Return [X, Y] of the center of cell containing provided text 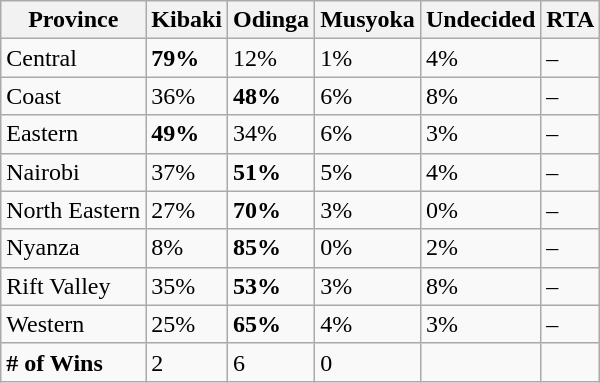
48% [272, 96]
RTA [570, 20]
Province [74, 20]
65% [272, 324]
Musyoka [368, 20]
Undecided [480, 20]
Coast [74, 96]
5% [368, 172]
2% [480, 248]
Nairobi [74, 172]
1% [368, 58]
79% [187, 58]
North Eastern [74, 210]
0 [368, 362]
Rift Valley [74, 286]
53% [272, 286]
Odinga [272, 20]
37% [187, 172]
Kibaki [187, 20]
34% [272, 134]
Nyanza [74, 248]
2 [187, 362]
# of Wins [74, 362]
36% [187, 96]
27% [187, 210]
49% [187, 134]
Eastern [74, 134]
Western [74, 324]
6 [272, 362]
35% [187, 286]
51% [272, 172]
25% [187, 324]
Central [74, 58]
12% [272, 58]
70% [272, 210]
85% [272, 248]
